Locate the cell with the specified text and output its (X, Y) center coordinate. 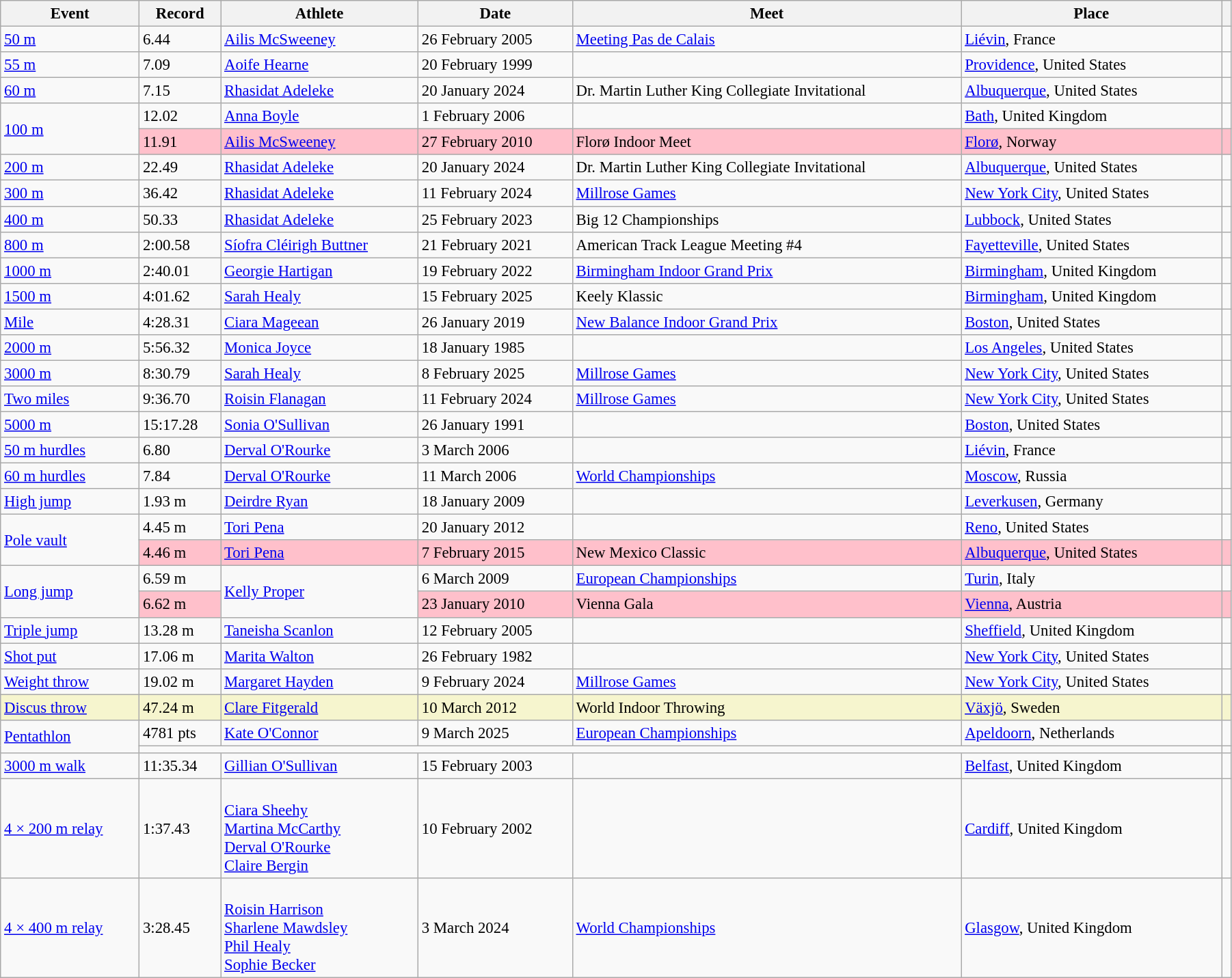
Weight throw (70, 681)
Discus throw (70, 707)
800 m (70, 245)
1000 m (70, 271)
American Track League Meeting #4 (767, 245)
25 February 2023 (495, 219)
Pole vault (70, 540)
4 × 200 m relay (70, 828)
Los Angeles, United States (1091, 348)
Roisin Flanagan (320, 399)
Date (495, 14)
Moscow, Russia (1091, 476)
4:01.62 (180, 296)
55 m (70, 65)
Sheffield, United Kingdom (1091, 630)
100 m (70, 128)
Fayetteville, United States (1091, 245)
Event (70, 14)
3 March 2024 (495, 928)
7 February 2015 (495, 553)
18 January 1985 (495, 348)
Vienna, Austria (1091, 605)
26 February 2005 (495, 40)
11.91 (180, 142)
19.02 m (180, 681)
4.45 m (180, 528)
3000 m walk (70, 766)
2:40.01 (180, 271)
9:36.70 (180, 399)
10 February 2002 (495, 828)
Long jump (70, 592)
60 m hurdles (70, 476)
Deirdre Ryan (320, 502)
Place (1091, 14)
23 January 2010 (495, 605)
26 January 2019 (495, 322)
Kate O'Connor (320, 733)
12 February 2005 (495, 630)
50 m (70, 40)
Clare Fitgerald (320, 707)
17.06 m (180, 656)
Pentathlon (70, 737)
36.42 (180, 193)
2000 m (70, 348)
26 January 1991 (495, 424)
Síofra Cléirigh Buttner (320, 245)
Mile (70, 322)
Kelly Proper (320, 592)
1:37.43 (180, 828)
Meet (767, 14)
Apeldoorn, Netherlands (1091, 733)
20 February 1999 (495, 65)
Florø, Norway (1091, 142)
1500 m (70, 296)
11:35.34 (180, 766)
Leverkusen, Germany (1091, 502)
12.02 (180, 116)
Margaret Hayden (320, 681)
1.93 m (180, 502)
Belfast, United Kingdom (1091, 766)
15 February 2003 (495, 766)
5:56.32 (180, 348)
Aoife Hearne (320, 65)
3000 m (70, 373)
2:00.58 (180, 245)
50 m hurdles (70, 450)
47.24 m (180, 707)
Two miles (70, 399)
Triple jump (70, 630)
10 March 2012 (495, 707)
Ciara SheehyMartina McCarthyDerval O'RourkeClaire Bergin (320, 828)
Georgie Hartigan (320, 271)
Keely Klassic (767, 296)
20 January 2012 (495, 528)
4:28.31 (180, 322)
Athlete (320, 14)
7.15 (180, 91)
Taneisha Scanlon (320, 630)
19 February 2022 (495, 271)
Bath, United Kingdom (1091, 116)
4781 pts (180, 733)
World Indoor Throwing (767, 707)
3 March 2006 (495, 450)
50.33 (180, 219)
7.09 (180, 65)
High jump (70, 502)
15 February 2025 (495, 296)
Turin, Italy (1091, 579)
Glasgow, United Kingdom (1091, 928)
400 m (70, 219)
22.49 (180, 167)
Monica Joyce (320, 348)
Vienna Gala (767, 605)
Marita Walton (320, 656)
300 m (70, 193)
27 February 2010 (495, 142)
6.44 (180, 40)
200 m (70, 167)
Cardiff, United Kingdom (1091, 828)
New Balance Indoor Grand Prix (767, 322)
11 March 2006 (495, 476)
26 February 1982 (495, 656)
Ciara Mageean (320, 322)
Anna Boyle (320, 116)
Big 12 Championships (767, 219)
New Mexico Classic (767, 553)
Providence, United States (1091, 65)
15:17.28 (180, 424)
Meeting Pas de Calais (767, 40)
9 February 2024 (495, 681)
3:28.45 (180, 928)
4.46 m (180, 553)
18 January 2009 (495, 502)
6.80 (180, 450)
Gillian O'Sullivan (320, 766)
9 March 2025 (495, 733)
Reno, United States (1091, 528)
60 m (70, 91)
13.28 m (180, 630)
5000 m (70, 424)
Sonia O'Sullivan (320, 424)
Växjö, Sweden (1091, 707)
8 February 2025 (495, 373)
8:30.79 (180, 373)
6 March 2009 (495, 579)
Shot put (70, 656)
Florø Indoor Meet (767, 142)
Birmingham Indoor Grand Prix (767, 271)
4 × 400 m relay (70, 928)
Roisin HarrisonSharlene MawdsleyPhil HealySophie Becker (320, 928)
6.62 m (180, 605)
21 February 2021 (495, 245)
6.59 m (180, 579)
Record (180, 14)
7.84 (180, 476)
Lubbock, United States (1091, 219)
1 February 2006 (495, 116)
